Output the [X, Y] coordinate of the center of the cell containing the given text.  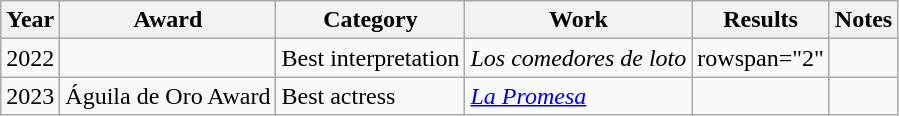
Águila de Oro Award [168, 96]
rowspan="2" [761, 58]
Results [761, 20]
Year [30, 20]
La Promesa [578, 96]
Work [578, 20]
Category [370, 20]
Los comedores de loto [578, 58]
Best interpretation [370, 58]
Best actress [370, 96]
2023 [30, 96]
2022 [30, 58]
Award [168, 20]
Notes [863, 20]
